Provide the [X, Y] coordinate of the cell's center where the given text is located.  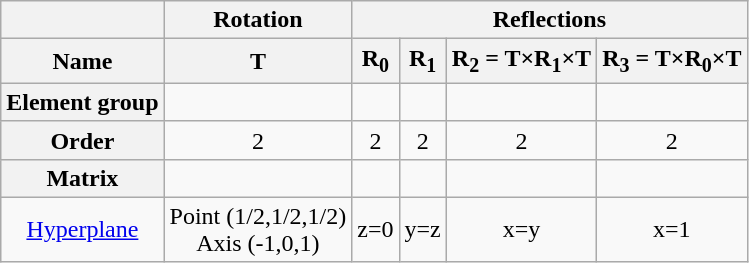
Rotation [258, 20]
R3 = T×R0×T [672, 61]
R0 [376, 61]
Reflections [550, 20]
x=y [521, 230]
z=0 [376, 230]
Element group [82, 102]
Order [82, 140]
Point (1/2,1/2,1/2) Axis (-1,0,1) [258, 230]
R2 = T×R1×T [521, 61]
Matrix [82, 178]
y=z [422, 230]
Hyperplane [82, 230]
T [258, 61]
R1 [422, 61]
Name [82, 61]
x=1 [672, 230]
